Find where the given text appears and provide that cell's center as [x, y] coordinate. 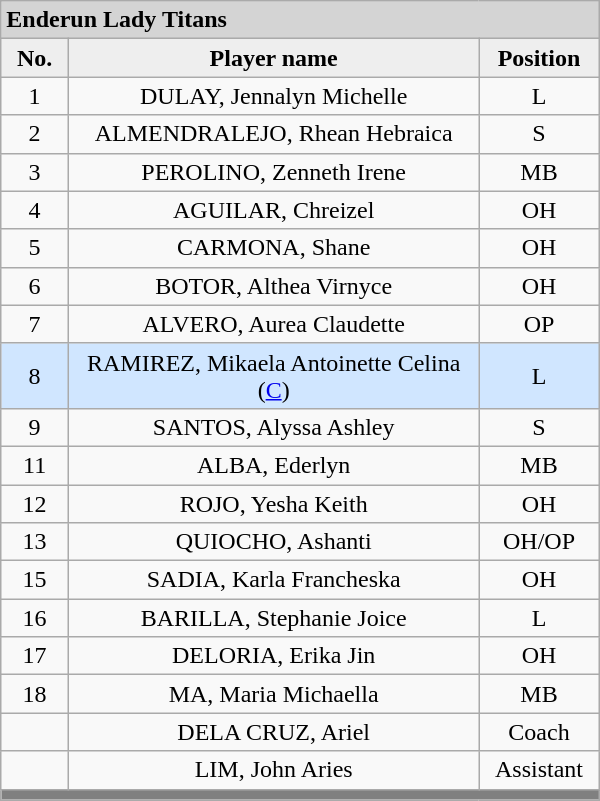
17 [35, 656]
Position [539, 58]
RAMIREZ, Mikaela Antoinette Celina (C) [274, 376]
AGUILAR, Chreizel [274, 210]
OP [539, 324]
15 [35, 580]
8 [35, 376]
16 [35, 618]
ALMENDRALEJO, Rhean Hebraica [274, 134]
SADIA, Karla Francheska [274, 580]
12 [35, 503]
Coach [539, 732]
DELA CRUZ, Ariel [274, 732]
18 [35, 694]
BOTOR, Althea Virnyce [274, 286]
CARMONA, Shane [274, 248]
11 [35, 465]
BARILLA, Stephanie Joice [274, 618]
DELORIA, Erika Jin [274, 656]
2 [35, 134]
ROJO, Yesha Keith [274, 503]
Player name [274, 58]
PEROLINO, Zenneth Irene [274, 172]
7 [35, 324]
SANTOS, Alyssa Ashley [274, 427]
QUIOCHO, Ashanti [274, 542]
5 [35, 248]
LIM, John Aries [274, 770]
1 [35, 96]
4 [35, 210]
ALVERO, Aurea Claudette [274, 324]
Enderun Lady Titans [300, 20]
13 [35, 542]
9 [35, 427]
ALBA, Ederlyn [274, 465]
Assistant [539, 770]
MA, Maria Michaella [274, 694]
DULAY, Jennalyn Michelle [274, 96]
6 [35, 286]
3 [35, 172]
OH/OP [539, 542]
No. [35, 58]
